Provide the (x, y) coordinate of the cell's center where the given text is located.  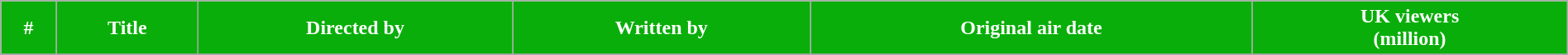
Original air date (1031, 28)
Written by (662, 28)
Title (127, 28)
Directed by (356, 28)
# (28, 28)
UK viewers(million) (1409, 28)
